Extract the (X, Y) coordinate from the center of the cell holding the provided text.  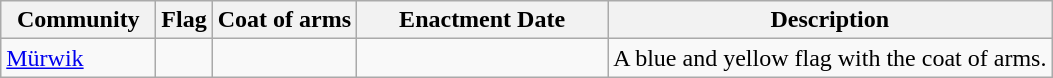
Enactment Date (482, 20)
Coat of arms (284, 20)
Mürwik (78, 58)
Description (830, 20)
Community (78, 20)
A blue and yellow flag with the coat of arms. (830, 58)
Flag (184, 20)
